Identify which cell holds the provided text, then report its (x, y) central coordinate. 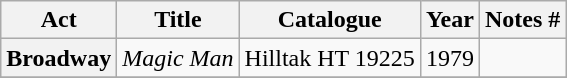
Broadway (59, 58)
Magic Man (178, 58)
Year (450, 20)
Act (59, 20)
Notes # (522, 20)
Title (178, 20)
1979 (450, 58)
Catalogue (330, 20)
Hilltak HT 19225 (330, 58)
